Find where the given text appears and provide that cell's center as [x, y] coordinate. 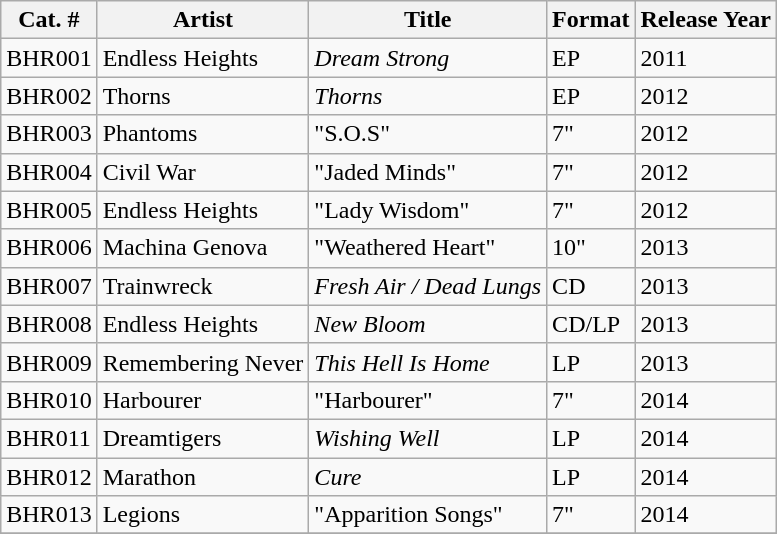
Release Year [706, 20]
New Bloom [428, 324]
"S.O.S" [428, 134]
Fresh Air / Dead Lungs [428, 286]
CD [591, 286]
This Hell Is Home [428, 362]
Trainwreck [203, 286]
Cure [428, 477]
Dream Strong [428, 58]
"Jaded Minds" [428, 172]
CD/LP [591, 324]
"Lady Wisdom" [428, 210]
Phantoms [203, 134]
BHR002 [49, 96]
Format [591, 20]
Title [428, 20]
BHR013 [49, 515]
BHR004 [49, 172]
BHR007 [49, 286]
"Weathered Heart" [428, 248]
BHR011 [49, 438]
BHR001 [49, 58]
Legions [203, 515]
2011 [706, 58]
Cat. # [49, 20]
BHR005 [49, 210]
BHR009 [49, 362]
Marathon [203, 477]
Remembering Never [203, 362]
Harbourer [203, 400]
Dreamtigers [203, 438]
Civil War [203, 172]
BHR012 [49, 477]
BHR008 [49, 324]
10" [591, 248]
"Harbourer" [428, 400]
"Apparition Songs" [428, 515]
BHR003 [49, 134]
BHR006 [49, 248]
Artist [203, 20]
Wishing Well [428, 438]
Machina Genova [203, 248]
BHR010 [49, 400]
